Locate the cell with the specified text and output its [X, Y] center coordinate. 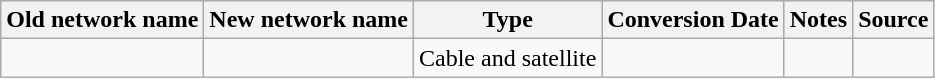
Old network name [102, 20]
New network name [309, 20]
Source [894, 20]
Conversion Date [693, 20]
Cable and satellite [508, 58]
Notes [818, 20]
Type [508, 20]
